Identify which cell holds the provided text, then report its (X, Y) central coordinate. 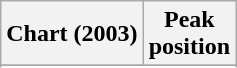
Peakposition (189, 34)
Chart (2003) (72, 34)
